Pinpoint the cell where the given text exists, returning its (x, y) midpoint coordinate. 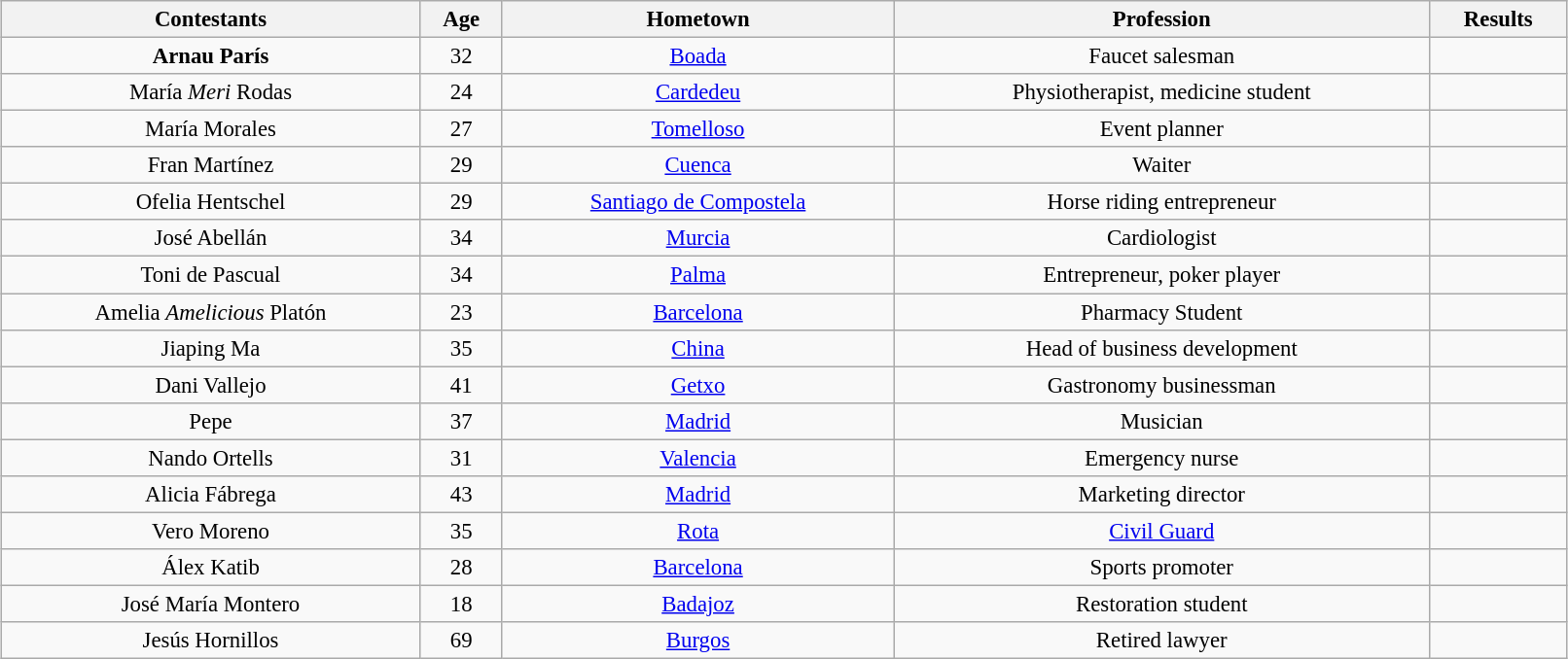
Horse riding entrepreneur (1161, 202)
Civil Guard (1161, 531)
Fran Martínez (210, 165)
27 (461, 129)
41 (461, 385)
32 (461, 55)
Cardedeu (698, 92)
Murcia (698, 238)
Santiago de Compostela (698, 202)
Burgos (698, 641)
18 (461, 604)
Profession (1161, 19)
Rota (698, 531)
Gastronomy businessman (1161, 385)
Pepe (210, 421)
Pharmacy Student (1161, 312)
Badajoz (698, 604)
Physiotherapist, medicine student (1161, 92)
Dani Vallejo (210, 385)
Vero Moreno (210, 531)
Getxo (698, 385)
Valencia (698, 458)
Retired lawyer (1161, 641)
Ofelia Hentschel (210, 202)
Álex Katib (210, 568)
23 (461, 312)
43 (461, 494)
Palma (698, 275)
Event planner (1161, 129)
Arnau París (210, 55)
37 (461, 421)
69 (461, 641)
Amelia Amelicious Platón (210, 312)
Jesús Hornillos (210, 641)
Waiter (1161, 165)
24 (461, 92)
María Meri Rodas (210, 92)
Tomelloso (698, 129)
Hometown (698, 19)
José Abellán (210, 238)
China (698, 348)
Emergency nurse (1161, 458)
Entrepreneur, poker player (1161, 275)
Alicia Fábrega (210, 494)
Toni de Pascual (210, 275)
Cuenca (698, 165)
Nando Ortells (210, 458)
Head of business development (1161, 348)
José María Montero (210, 604)
Marketing director (1161, 494)
Sports promoter (1161, 568)
María Morales (210, 129)
28 (461, 568)
Contestants (210, 19)
Results (1498, 19)
Age (461, 19)
31 (461, 458)
Musician (1161, 421)
Boada (698, 55)
Restoration student (1161, 604)
Cardiologist (1161, 238)
Jiaping Ma (210, 348)
Faucet salesman (1161, 55)
